Return [x, y] of the center of cell containing provided text 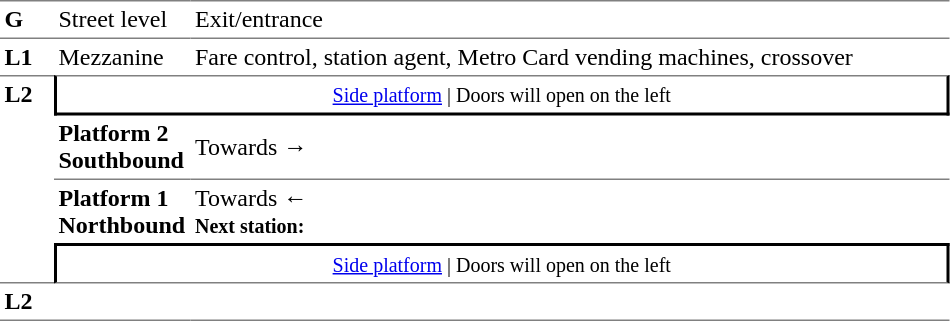
Mezzanine [122, 57]
L1 [27, 57]
Street level [122, 20]
G [27, 20]
L2 [27, 179]
Fare control, station agent, Metro Card vending machines, crossover [570, 57]
Towards ← Next station: [570, 212]
Towards → [570, 148]
Exit/entrance [570, 20]
Platform 1Northbound [122, 212]
Platform 2Southbound [122, 148]
